Pinpoint the cell where the given text exists, returning its [X, Y] midpoint coordinate. 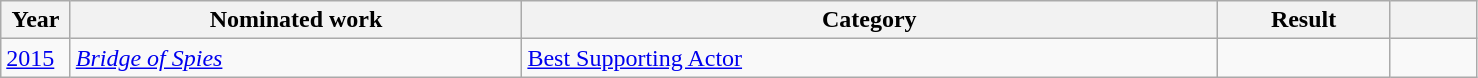
Result [1304, 20]
Nominated work [296, 20]
Best Supporting Actor [870, 58]
Category [870, 20]
Year [36, 20]
Bridge of Spies [296, 58]
2015 [36, 58]
